Scan for the cell matching the given text and deliver its (x, y) coordinate at center. 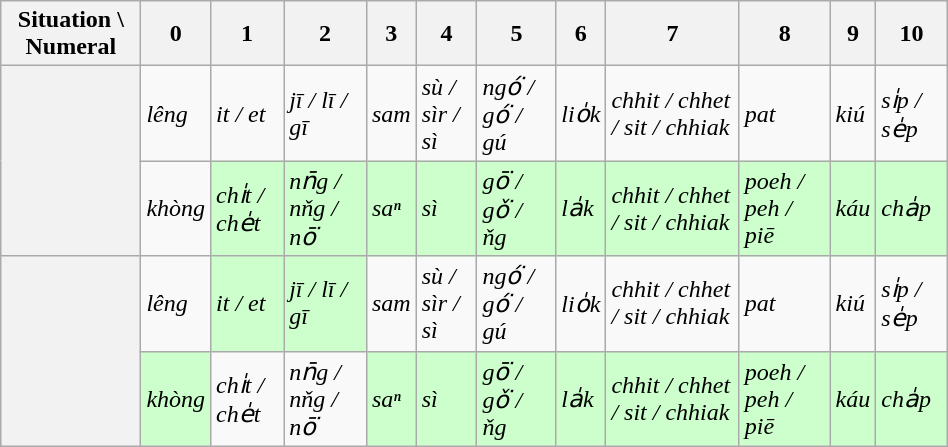
5 (516, 34)
0 (176, 34)
9 (853, 34)
6 (581, 34)
2 (326, 34)
4 (446, 34)
3 (391, 34)
1 (248, 34)
10 (912, 34)
Situation \ Numeral (71, 34)
7 (672, 34)
8 (784, 34)
